Output the [X, Y] coordinate of the center of the cell containing the given text.  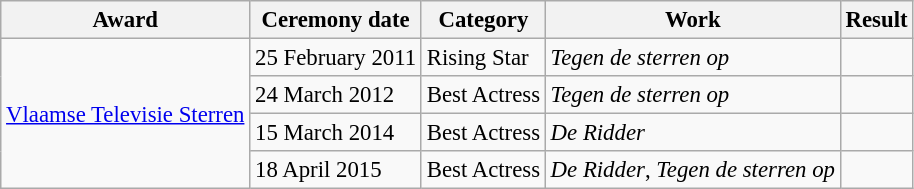
15 March 2014 [336, 133]
De Ridder, Tegen de sterren op [692, 170]
24 March 2012 [336, 95]
Award [126, 20]
Rising Star [483, 58]
18 April 2015 [336, 170]
Result [876, 20]
Category [483, 20]
Ceremony date [336, 20]
De Ridder [692, 133]
Vlaamse Televisie Sterren [126, 114]
25 February 2011 [336, 58]
Work [692, 20]
